Detect which cell encompasses the target text, then output its (x, y) center coordinate. 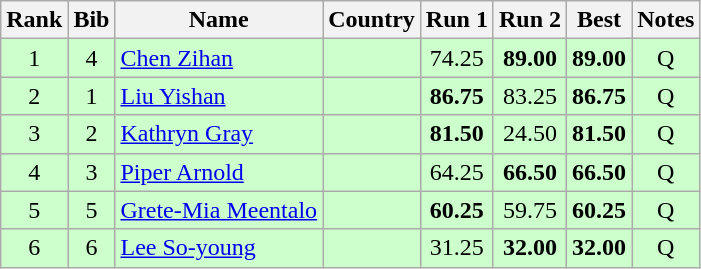
Run 1 (456, 20)
Run 2 (530, 20)
Rank (34, 20)
Chen Zihan (219, 58)
Country (372, 20)
64.25 (456, 172)
Grete-Mia Meentalo (219, 210)
Notes (666, 20)
Best (600, 20)
Kathryn Gray (219, 134)
Liu Yishan (219, 96)
31.25 (456, 248)
59.75 (530, 210)
Lee So-young (219, 248)
83.25 (530, 96)
24.50 (530, 134)
Name (219, 20)
Bib (92, 20)
Piper Arnold (219, 172)
74.25 (456, 58)
